Locate the cell with the specified text and output its (X, Y) center coordinate. 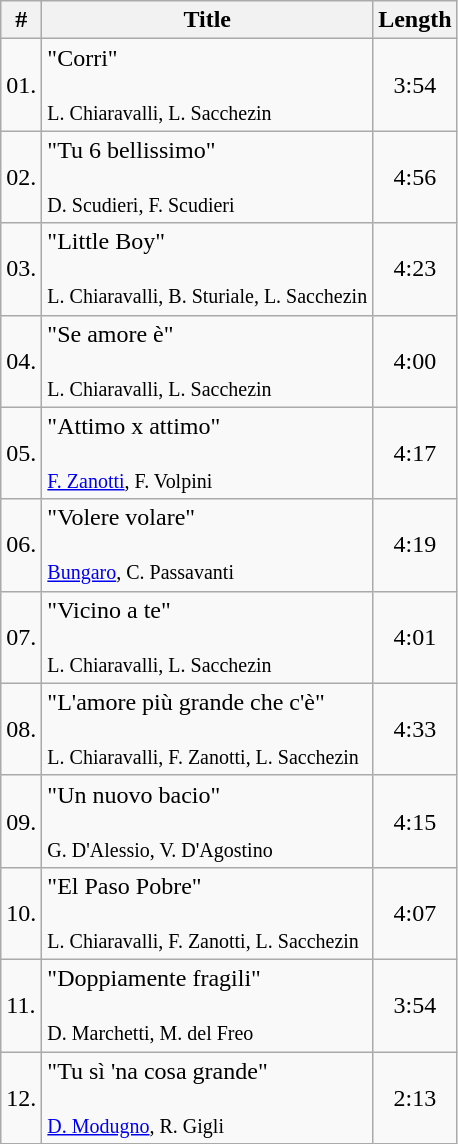
# (22, 20)
"Tu sì 'na cosa grande"D. Modugno, R. Gigli (208, 1098)
4:33 (415, 729)
04. (22, 361)
"Volere volare" Bungaro, C. Passavanti (208, 545)
01. (22, 85)
"Little Boy"L. Chiaravalli, B. Sturiale, L. Sacchezin (208, 269)
"Corri"L. Chiaravalli, L. Sacchezin (208, 85)
09. (22, 821)
10. (22, 913)
"Attimo x attimo"F. Zanotti, F. Volpini (208, 453)
"Doppiamente fragili"D. Marchetti, M. del Freo (208, 1005)
4:23 (415, 269)
08. (22, 729)
4:56 (415, 177)
"El Paso Pobre"L. Chiaravalli, F. Zanotti, L. Sacchezin (208, 913)
11. (22, 1005)
4:19 (415, 545)
02. (22, 177)
4:17 (415, 453)
07. (22, 637)
4:15 (415, 821)
"L'amore più grande che c'è"L. Chiaravalli, F. Zanotti, L. Sacchezin (208, 729)
Title (208, 20)
"Un nuovo bacio" G. D'Alessio, V. D'Agostino (208, 821)
4:07 (415, 913)
2:13 (415, 1098)
03. (22, 269)
"Se amore è"L. Chiaravalli, L. Sacchezin (208, 361)
"Vicino a te"L. Chiaravalli, L. Sacchezin (208, 637)
05. (22, 453)
Length (415, 20)
4:01 (415, 637)
4:00 (415, 361)
06. (22, 545)
12. (22, 1098)
"Tu 6 bellissimo"D. Scudieri, F. Scudieri (208, 177)
